Return (x, y) of the center of cell containing provided text 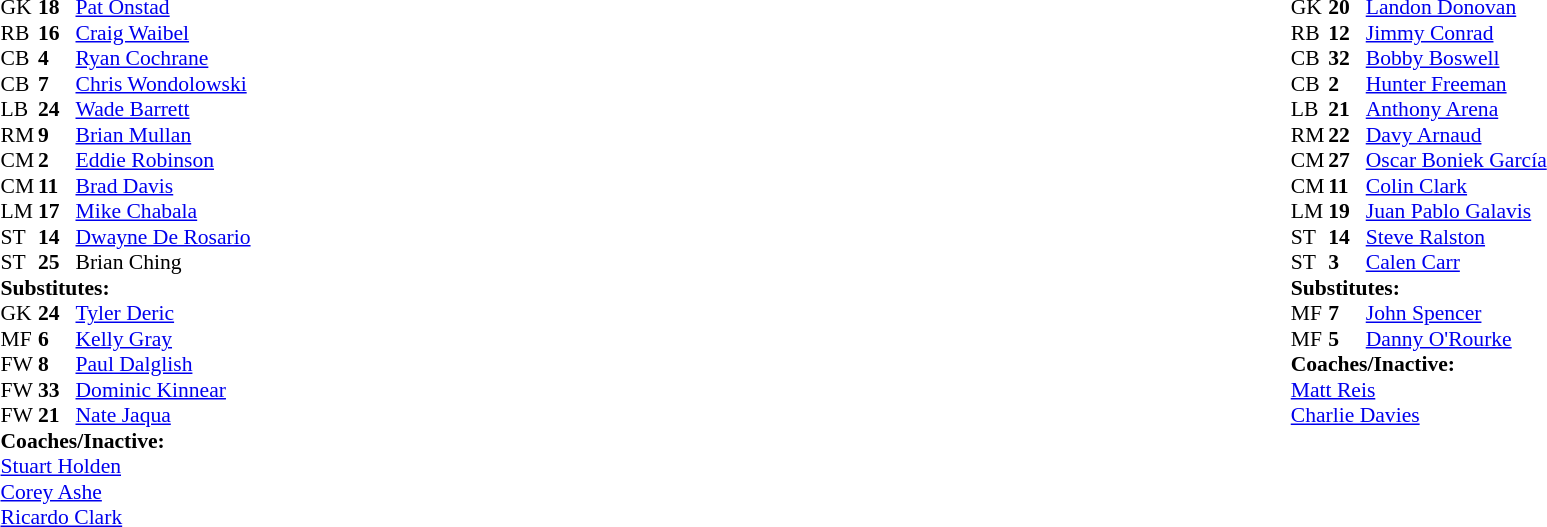
Jimmy Conrad (1456, 33)
16 (57, 33)
Hunter Freeman (1456, 84)
Brian Mullan (164, 135)
Davy Arnaud (1456, 135)
Steve Ralston (1456, 237)
12 (1347, 33)
Bobby Boswell (1456, 59)
Stuart Holden (125, 467)
Ryan Cochrane (164, 59)
Charlie Davies (1419, 415)
Anthony Arena (1456, 109)
25 (57, 263)
John Spencer (1456, 313)
27 (1347, 161)
Tyler Deric (164, 313)
22 (1347, 135)
32 (1347, 59)
4 (57, 59)
Mike Chabala (164, 211)
Chris Wondolowski (164, 84)
17 (57, 211)
Dominic Kinnear (164, 390)
Danny O'Rourke (1456, 339)
Eddie Robinson (164, 161)
6 (57, 339)
8 (57, 365)
5 (1347, 339)
Juan Pablo Galavis (1456, 211)
Brad Davis (164, 186)
33 (57, 390)
Colin Clark (1456, 186)
Calen Carr (1456, 263)
Brian Ching (164, 263)
Kelly Gray (164, 339)
Nate Jaqua (164, 415)
Corey Ashe (125, 492)
GK (19, 313)
Craig Waibel (164, 33)
Oscar Boniek García (1456, 161)
19 (1347, 211)
9 (57, 135)
Dwayne De Rosario (164, 237)
Paul Dalglish (164, 365)
3 (1347, 263)
Matt Reis (1419, 390)
Wade Barrett (164, 109)
